Output the [X, Y] coordinate of the center of the cell containing the given text.  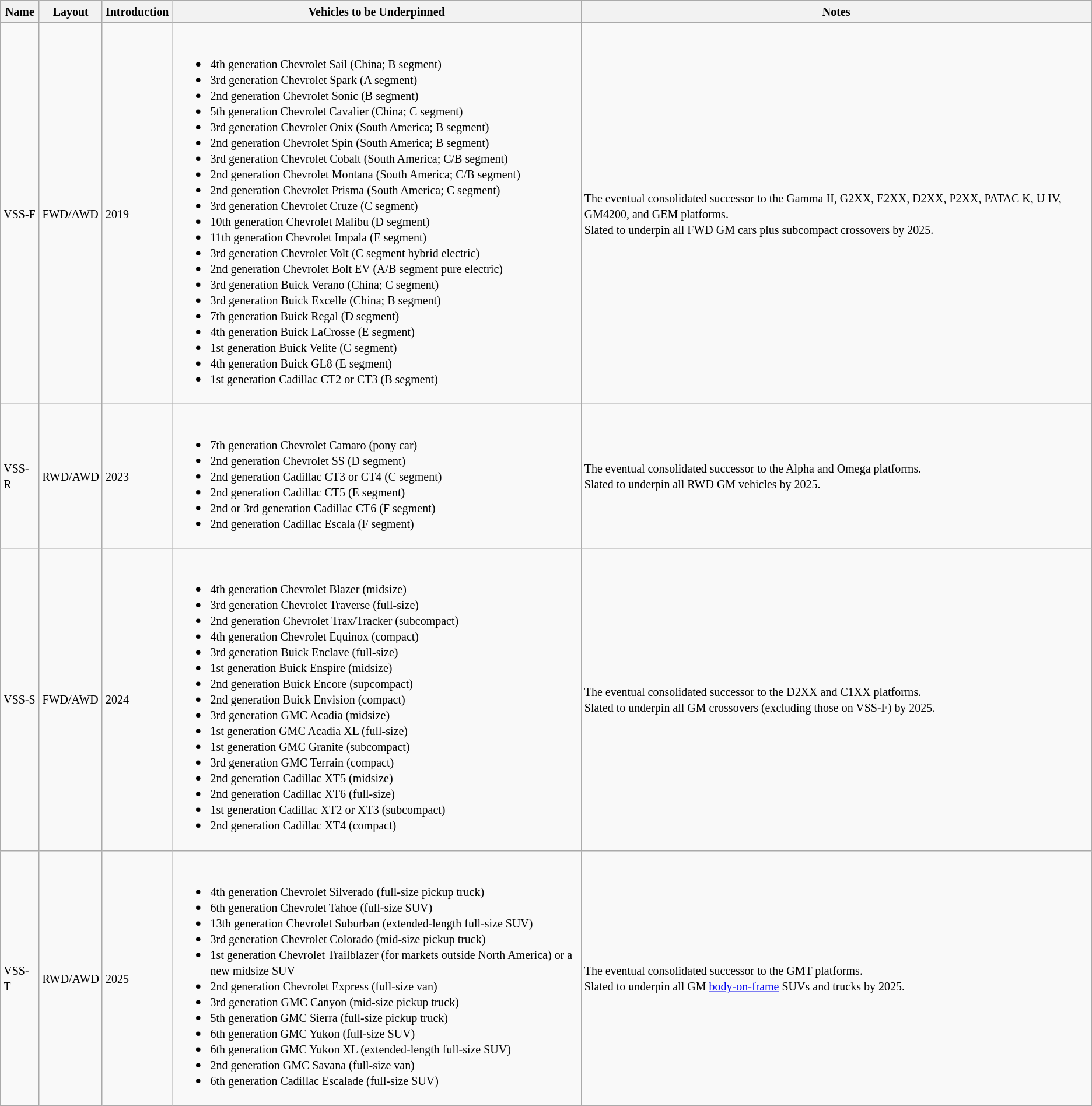
VSS-R [20, 476]
Notes [836, 12]
VSS-F [20, 213]
Layout [71, 12]
The eventual consolidated successor to the Alpha and Omega platforms.Slated to underpin all RWD GM vehicles by 2025. [836, 476]
VSS-T [20, 978]
Vehicles to be Underpinned [377, 12]
2023 [137, 476]
The eventual consolidated successor to the D2XX and C1XX platforms.Slated to underpin all GM crossovers (excluding those on VSS-F) by 2025. [836, 699]
2019 [137, 213]
VSS-S [20, 699]
Introduction [137, 12]
2024 [137, 699]
Name [20, 12]
2025 [137, 978]
The eventual consolidated successor to the GMT platforms.Slated to underpin all GM body-on-frame SUVs and trucks by 2025. [836, 978]
